Detect which cell encompasses the target text, then output its [X, Y] center coordinate. 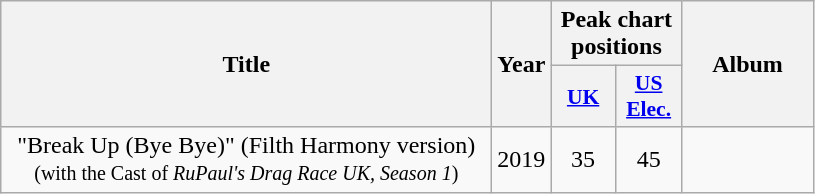
USElec. [648, 96]
45 [648, 160]
Peak chart positions [616, 34]
35 [583, 160]
Title [246, 64]
Year [522, 64]
2019 [522, 160]
"Break Up (Bye Bye)" (Filth Harmony version)(with the Cast of RuPaul's Drag Race UK, Season 1) [246, 160]
UK [583, 96]
Album [748, 64]
